Locate the cell with the specified text and output its [X, Y] center coordinate. 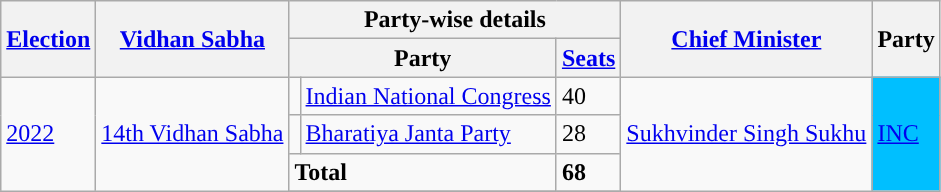
Total [422, 172]
Election [48, 39]
Party-wise details [455, 20]
Bharatiya Janta Party [428, 134]
Seats [588, 58]
28 [588, 134]
Sukhvinder Singh Sukhu [746, 134]
Chief Minister [746, 39]
Vidhan Sabha [192, 39]
68 [588, 172]
14th Vidhan Sabha [192, 134]
Indian National Congress [428, 96]
INC [906, 134]
2022 [48, 134]
40 [588, 96]
